Scan for the cell matching the given text and deliver its [X, Y] coordinate at center. 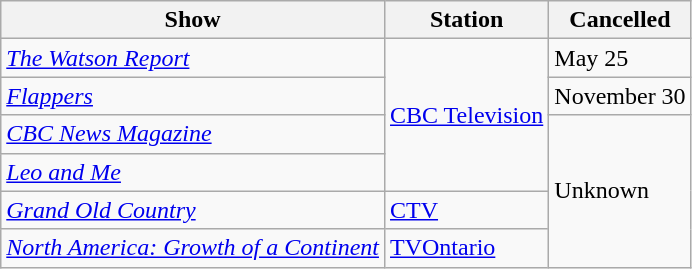
May 25 [620, 58]
Leo and Me [193, 172]
CTV [466, 210]
November 30 [620, 96]
Unknown [620, 191]
The Watson Report [193, 58]
Flappers [193, 96]
CBC Television [466, 115]
TVOntario [466, 248]
Cancelled [620, 20]
Show [193, 20]
CBC News Magazine [193, 134]
North America: Growth of a Continent [193, 248]
Grand Old Country [193, 210]
Station [466, 20]
